From the cell containing the given text, extract its center point as (x, y) coordinate. 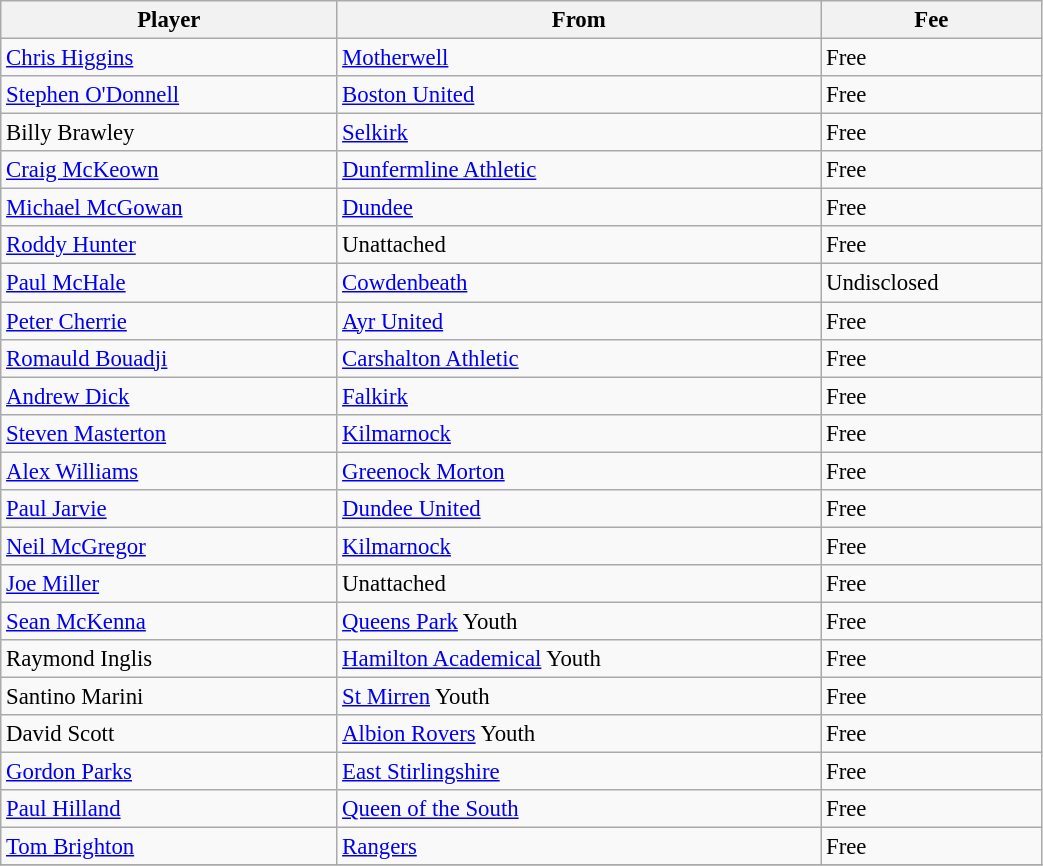
Boston United (579, 95)
Rangers (579, 847)
Neil McGregor (169, 546)
Santino Marini (169, 697)
Dundee (579, 208)
East Stirlingshire (579, 772)
David Scott (169, 734)
Fee (932, 20)
Paul Jarvie (169, 509)
Player (169, 20)
Stephen O'Donnell (169, 95)
Raymond Inglis (169, 659)
Undisclosed (932, 283)
Alex Williams (169, 471)
Selkirk (579, 133)
Tom Brighton (169, 847)
Gordon Parks (169, 772)
Queens Park Youth (579, 621)
Chris Higgins (169, 58)
Ayr United (579, 321)
Peter Cherrie (169, 321)
Joe Miller (169, 584)
Queen of the South (579, 809)
Motherwell (579, 58)
Sean McKenna (169, 621)
Cowdenbeath (579, 283)
Paul McHale (169, 283)
Roddy Hunter (169, 245)
Andrew Dick (169, 396)
Falkirk (579, 396)
Dundee United (579, 509)
Hamilton Academical Youth (579, 659)
Craig McKeown (169, 170)
Romauld Bouadji (169, 358)
Dunfermline Athletic (579, 170)
Paul Hilland (169, 809)
Greenock Morton (579, 471)
Billy Brawley (169, 133)
From (579, 20)
Michael McGowan (169, 208)
Albion Rovers Youth (579, 734)
St Mirren Youth (579, 697)
Steven Masterton (169, 433)
Carshalton Athletic (579, 358)
